Capture the cell that displays the provided text and extract its (x, y) central coordinate. 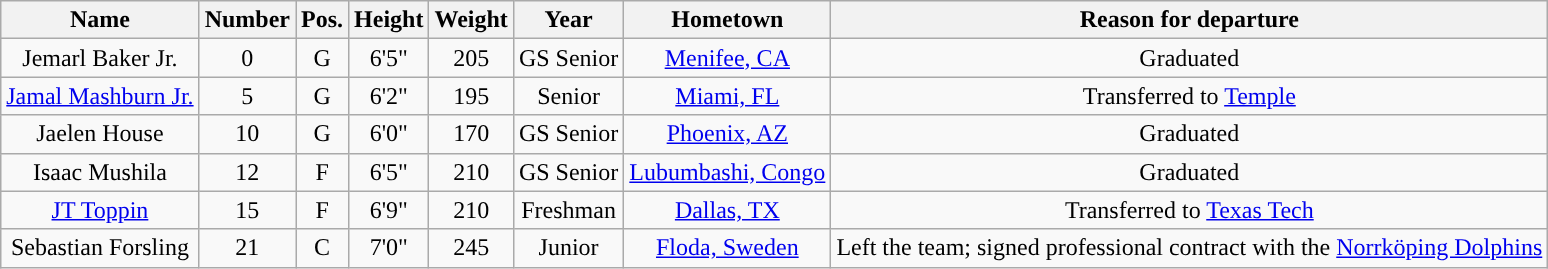
Freshman (568, 210)
Floda, Sweden (728, 248)
Hometown (728, 20)
10 (247, 134)
Senior (568, 96)
Isaac Mushila (100, 172)
205 (471, 58)
C (322, 248)
Sebastian Forsling (100, 248)
Left the team; signed professional contract with the Norrköping Dolphins (1190, 248)
Weight (471, 20)
Transferred to Texas Tech (1190, 210)
12 (247, 172)
Height (389, 20)
6'2" (389, 96)
245 (471, 248)
JT Toppin (100, 210)
Name (100, 20)
15 (247, 210)
5 (247, 96)
Reason for departure (1190, 20)
7'0" (389, 248)
Year (568, 20)
Number (247, 20)
170 (471, 134)
Menifee, CA (728, 58)
Jaelen House (100, 134)
Jamal Mashburn Jr. (100, 96)
6'0" (389, 134)
Jemarl Baker Jr. (100, 58)
Junior (568, 248)
Miami, FL (728, 96)
Transferred to Temple (1190, 96)
Dallas, TX (728, 210)
0 (247, 58)
Lubumbashi, Congo (728, 172)
Pos. (322, 20)
21 (247, 248)
6'9" (389, 210)
Phoenix, AZ (728, 134)
195 (471, 96)
